Output the [x, y] coordinate of the center of the cell containing the given text.  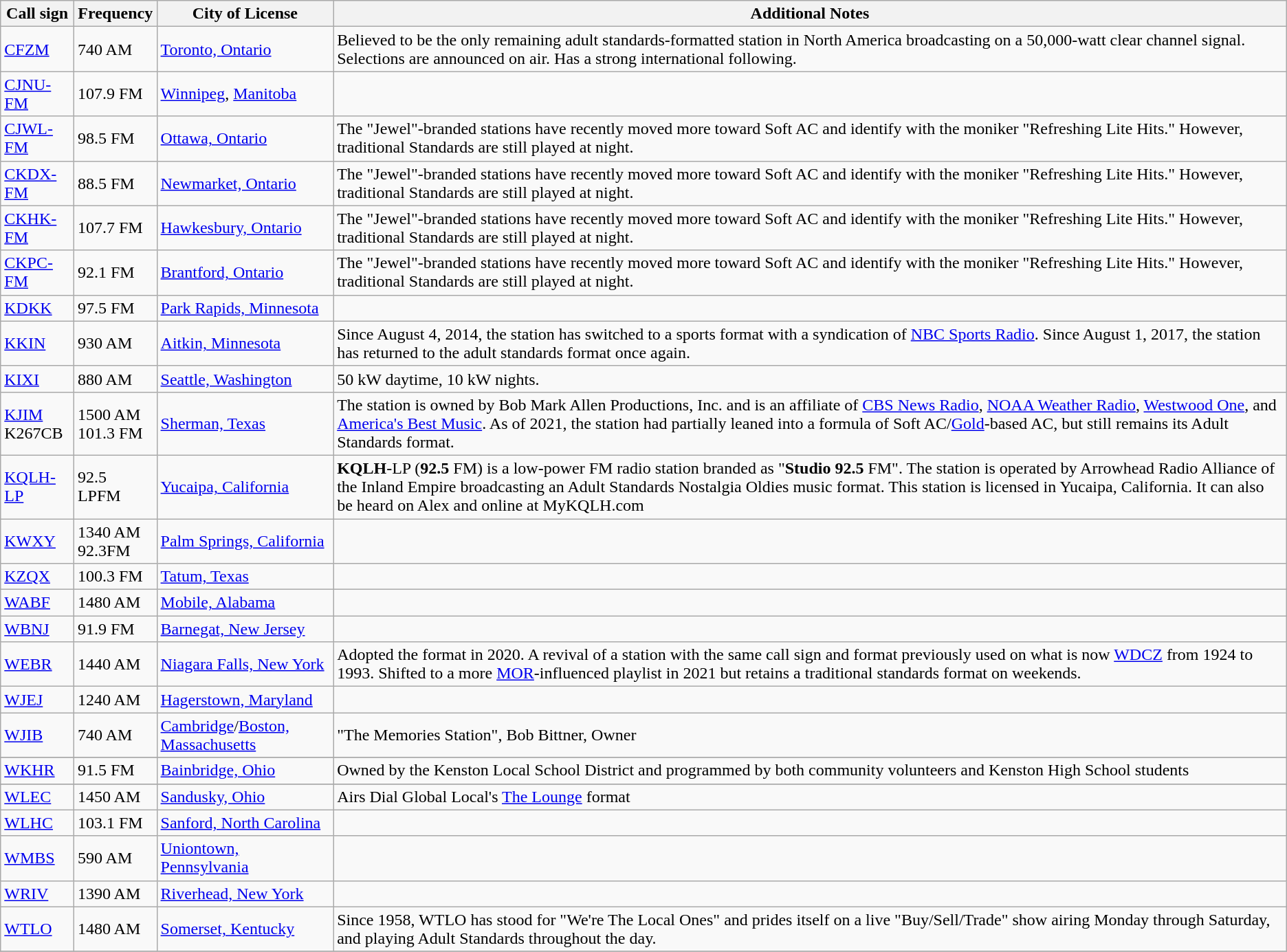
Barnegat, New Jersey [245, 629]
Airs Dial Global Local's The Lounge format [810, 797]
1440 AM [115, 664]
Park Rapids, Minnesota [245, 308]
930 AM [115, 344]
Toronto, Ontario [245, 49]
WLHC [37, 823]
Aitkin, Minnesota [245, 344]
98.5 FM [115, 139]
Somerset, Kentucky [245, 929]
WJIB [37, 735]
KIXI [37, 379]
Yucaipa, California [245, 487]
WLEC [37, 797]
880 AM [115, 379]
WJEJ [37, 700]
88.5 FM [115, 183]
Sandusky, Ohio [245, 797]
Niagara Falls, New York [245, 664]
Brantford, Ontario [245, 272]
CJWL-FM [37, 139]
WKHR [37, 771]
92.5 LPFM [115, 487]
Tatum, Texas [245, 577]
Sherman, Texas [245, 423]
590 AM [115, 858]
Bainbridge, Ohio [245, 771]
1450 AM [115, 797]
1340 AM92.3FM [115, 540]
Sanford, North Carolina [245, 823]
Cambridge/Boston, Massachusetts [245, 735]
Hawkesbury, Ontario [245, 228]
50 kW daytime, 10 kW nights. [810, 379]
WABF [37, 603]
Owned by the Kenston Local School District and programmed by both community volunteers and Kenston High School students [810, 771]
107.7 FM [115, 228]
CJNU-FM [37, 93]
WMBS [37, 858]
Hagerstown, Maryland [245, 700]
WRIV [37, 894]
1240 AM [115, 700]
WEBR [37, 664]
Palm Springs, California [245, 540]
91.9 FM [115, 629]
91.5 FM [115, 771]
Winnipeg, Manitoba [245, 93]
CKDX-FM [37, 183]
Riverhead, New York [245, 894]
Seattle, Washington [245, 379]
CFZM [37, 49]
107.9 FM [115, 93]
Additional Notes [810, 14]
1500 AM101.3 FM [115, 423]
KJIMK267CB [37, 423]
97.5 FM [115, 308]
Mobile, Alabama [245, 603]
City of License [245, 14]
Uniontown, Pennsylvania [245, 858]
KKIN [37, 344]
Newmarket, Ontario [245, 183]
WTLO [37, 929]
Ottawa, Ontario [245, 139]
KZQX [37, 577]
1390 AM [115, 894]
Frequency [115, 14]
KDKK [37, 308]
92.1 FM [115, 272]
Call sign [37, 14]
WBNJ [37, 629]
CKHK-FM [37, 228]
103.1 FM [115, 823]
CKPC-FM [37, 272]
KQLH-LP [37, 487]
KWXY [37, 540]
100.3 FM [115, 577]
"The Memories Station", Bob Bittner, Owner [810, 735]
